Output the (x, y) coordinate of the center of the cell containing the given text.  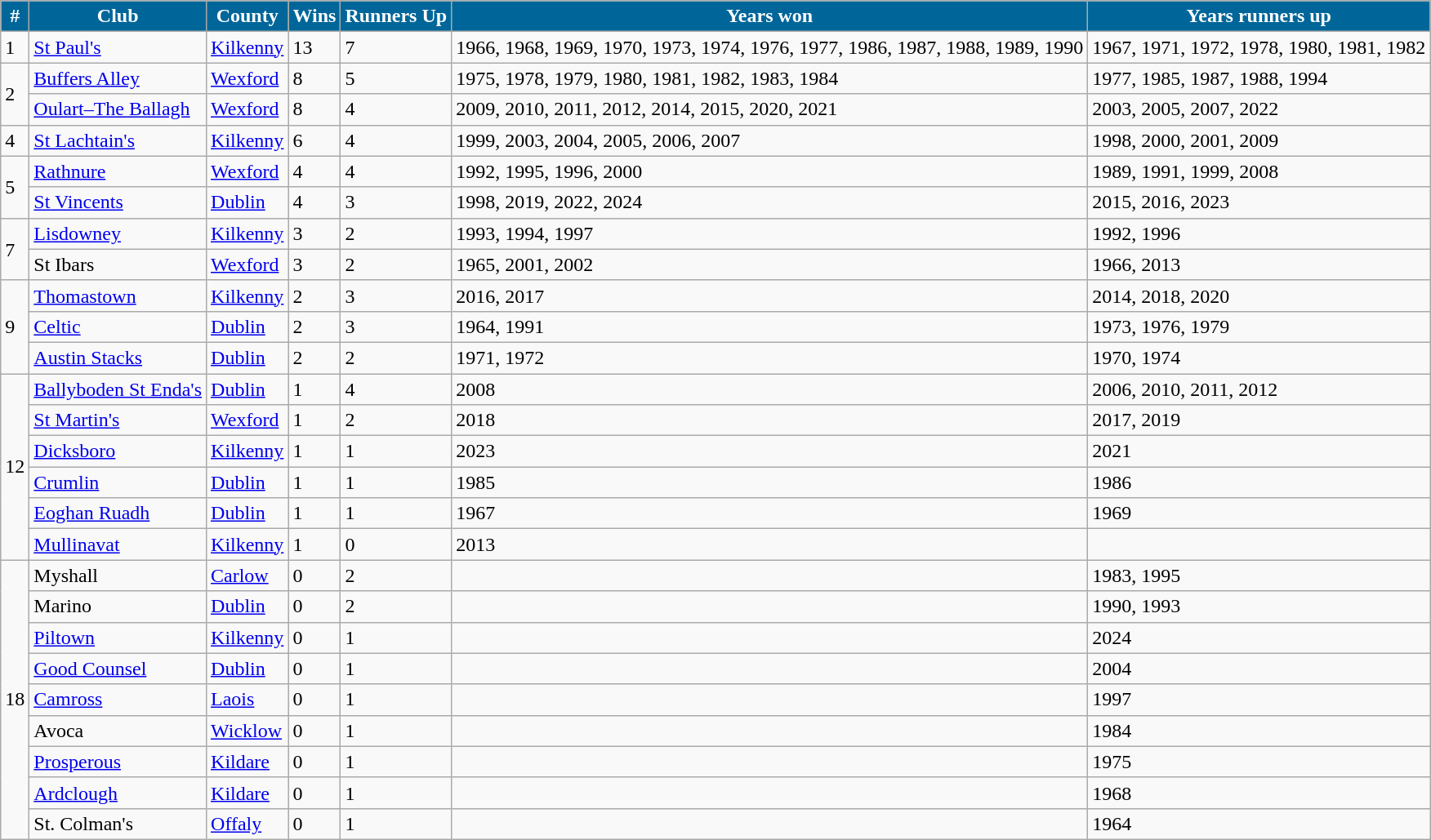
1975 (1259, 762)
1992, 1995, 1996, 2000 (769, 171)
1967, 1971, 1972, 1978, 1980, 1981, 1982 (1259, 47)
Austin Stacks (118, 358)
St Martin's (118, 420)
2006, 2010, 2011, 2012 (1259, 389)
2009, 2010, 2011, 2012, 2014, 2015, 2020, 2021 (769, 109)
1998, 2000, 2001, 2009 (1259, 140)
Wicklow (247, 731)
1993, 1994, 1997 (769, 233)
1971, 1972 (769, 358)
18 (15, 700)
Dicksboro (118, 451)
1989, 1991, 1999, 2008 (1259, 171)
Oulart–The Ballagh (118, 109)
Rathnure (118, 171)
1977, 1985, 1987, 1988, 1994 (1259, 78)
2013 (769, 544)
1998, 2019, 2022, 2024 (769, 202)
Marino (118, 607)
1970, 1974 (1259, 358)
Years runners up (1259, 16)
1992, 1996 (1259, 233)
Buffers Alley (118, 78)
Carlow (247, 576)
1965, 2001, 2002 (769, 264)
Thomastown (118, 296)
Wins (314, 16)
Eoghan Ruadh (118, 513)
13 (314, 47)
2016, 2017 (769, 296)
Piltown (118, 638)
6 (314, 140)
Runners Up (396, 16)
1997 (1259, 700)
1983, 1995 (1259, 576)
Mullinavat (118, 544)
1990, 1993 (1259, 607)
1999, 2003, 2004, 2005, 2006, 2007 (769, 140)
St Ibars (118, 264)
1966, 1968, 1969, 1970, 1973, 1974, 1976, 1977, 1986, 1987, 1988, 1989, 1990 (769, 47)
St Lachtain's (118, 140)
Lisdowney (118, 233)
2018 (769, 420)
9 (15, 327)
12 (15, 467)
Myshall (118, 576)
1975, 1978, 1979, 1980, 1981, 1982, 1983, 1984 (769, 78)
2024 (1259, 638)
2023 (769, 451)
Laois (247, 700)
1968 (1259, 793)
# (15, 16)
1984 (1259, 731)
Prosperous (118, 762)
2008 (769, 389)
Camross (118, 700)
Offaly (247, 824)
Ballyboden St Enda's (118, 389)
2003, 2005, 2007, 2022 (1259, 109)
2015, 2016, 2023 (1259, 202)
1967 (769, 513)
1964, 1991 (769, 327)
St Vincents (118, 202)
Crumlin (118, 482)
Club (118, 16)
Years won (769, 16)
Avoca (118, 731)
Celtic (118, 327)
Good Counsel (118, 669)
St. Colman's (118, 824)
2017, 2019 (1259, 420)
2004 (1259, 669)
2021 (1259, 451)
1986 (1259, 482)
Ardclough (118, 793)
1966, 2013 (1259, 264)
1964 (1259, 824)
1973, 1976, 1979 (1259, 327)
1985 (769, 482)
County (247, 16)
2014, 2018, 2020 (1259, 296)
1969 (1259, 513)
St Paul's (118, 47)
